Output the (x, y) coordinate of the center of the cell containing the given text.  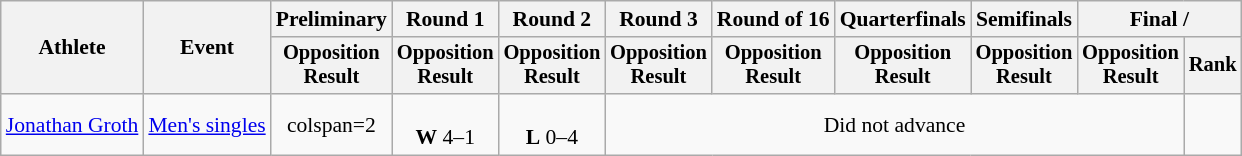
Round 1 (446, 19)
Round 3 (658, 19)
Round of 16 (774, 19)
Athlete (72, 48)
L 0–4 (552, 124)
W 4–1 (446, 124)
Semifinals (1024, 19)
Round 2 (552, 19)
colspan=2 (332, 124)
Rank (1213, 66)
Jonathan Groth (72, 124)
Men's singles (206, 124)
Did not advance (894, 124)
Final / (1159, 19)
Event (206, 48)
Preliminary (332, 19)
Quarterfinals (903, 19)
